Capture the cell that displays the provided text and extract its [X, Y] central coordinate. 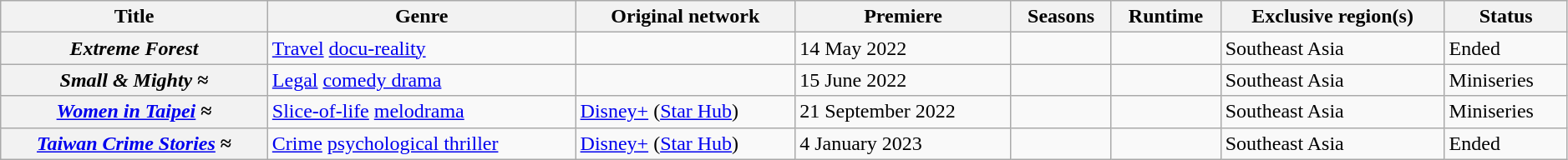
Original network [685, 17]
Women in Taipei ≈ [134, 112]
Small & Mighty ≈ [134, 80]
Legal comedy drama [421, 80]
Slice-of-life melodrama [421, 112]
21 September 2022 [904, 112]
Extreme Forest [134, 48]
Status [1505, 17]
Runtime [1166, 17]
Exclusive region(s) [1332, 17]
4 January 2023 [904, 143]
Travel docu-reality [421, 48]
Crime psychological thriller [421, 143]
14 May 2022 [904, 48]
Title [134, 17]
Premiere [904, 17]
Taiwan Crime Stories ≈ [134, 143]
Seasons [1061, 17]
Genre [421, 17]
15 June 2022 [904, 80]
